Search for the cell housing the specified text and yield its (x, y) center coordinate. 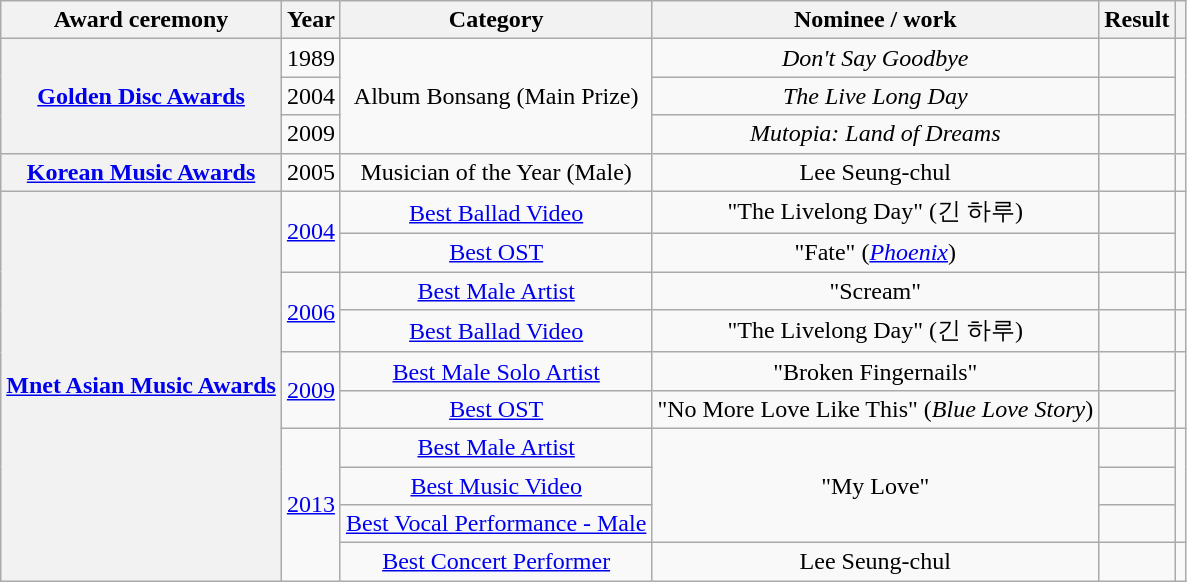
Album Bonsang (Main Prize) (496, 96)
Best Vocal Performance - Male (496, 524)
2005 (310, 172)
Best Male Solo Artist (496, 371)
Don't Say Goodbye (876, 58)
"Fate" (Phoenix) (876, 253)
2006 (310, 312)
1989 (310, 58)
"Broken Fingernails" (876, 371)
Nominee / work (876, 20)
Korean Music Awards (142, 172)
"No More Love Like This" (Blue Love Story) (876, 409)
Mutopia: Land of Dreams (876, 134)
Year (310, 20)
Musician of the Year (Male) (496, 172)
"Scream" (876, 291)
Best Concert Performer (496, 562)
Mnet Asian Music Awards (142, 386)
Award ceremony (142, 20)
Category (496, 20)
Result (1137, 20)
Golden Disc Awards (142, 96)
The Live Long Day (876, 96)
"My Love" (876, 485)
Best Music Video (496, 485)
2013 (310, 504)
